Determine the [X, Y] coordinate at the center of the cell enclosing the given text.  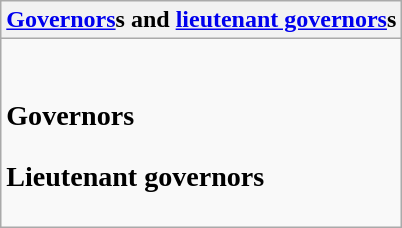
Governorss and lieutenant governorss [202, 20]
GovernorsLieutenant governors [202, 133]
